Locate the cell with the specified text and output its (x, y) center coordinate. 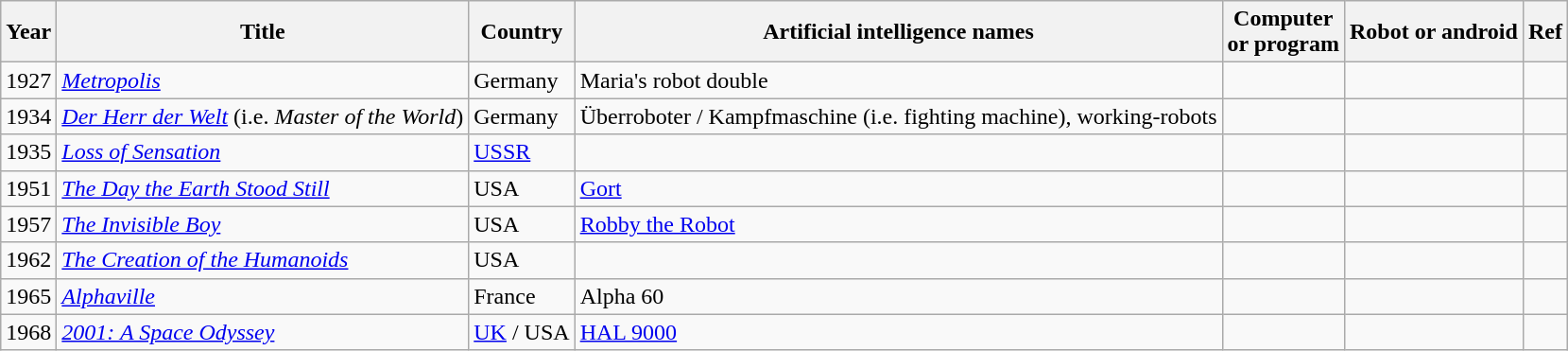
1965 (28, 296)
UK / USA (522, 332)
Überroboter / Kampfmaschine (i.e. fighting machine), working-robots (898, 116)
Metropolis (263, 80)
Loss of Sensation (263, 152)
1962 (28, 260)
HAL 9000 (898, 332)
Robot or android (1433, 32)
Alpha 60 (898, 296)
1935 (28, 152)
Artificial intelligence names (898, 32)
Alphaville (263, 296)
1957 (28, 224)
1927 (28, 80)
Year (28, 32)
The Day the Earth Stood Still (263, 188)
Country (522, 32)
France (522, 296)
Title (263, 32)
1951 (28, 188)
Ref (1544, 32)
The Creation of the Humanoids (263, 260)
The Invisible Boy (263, 224)
1934 (28, 116)
2001: A Space Odyssey (263, 332)
Der Herr der Welt (i.e. Master of the World) (263, 116)
Gort (898, 188)
USSR (522, 152)
Computeror program (1284, 32)
1968 (28, 332)
Maria's robot double (898, 80)
Robby the Robot (898, 224)
